Find where the given text appears and provide that cell's center as [X, Y] coordinate. 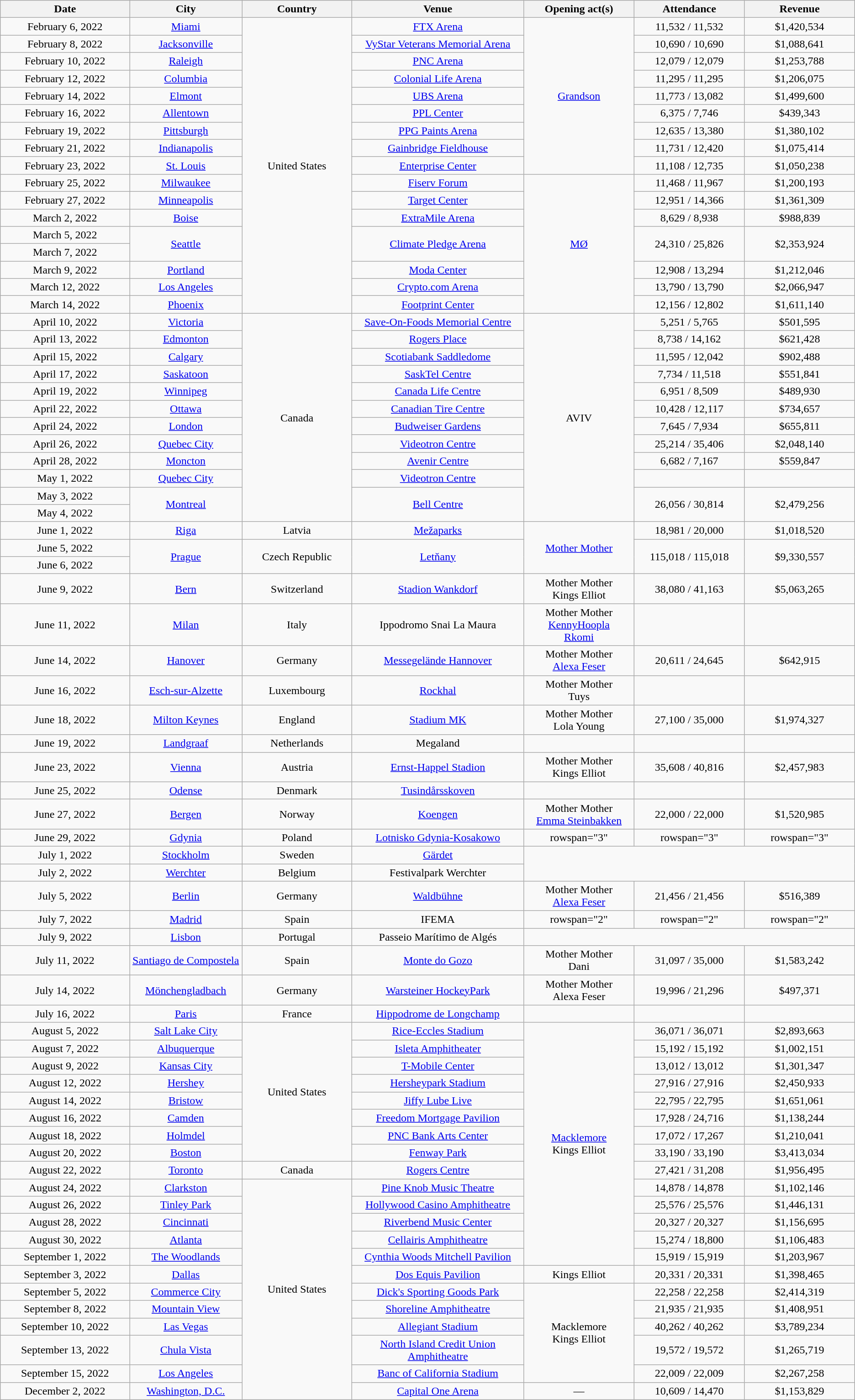
Shoreline Amphitheatre [438, 1309]
Tinley Park [186, 1205]
Salt Lake City [186, 1031]
Lisbon [186, 937]
August 30, 2022 [65, 1240]
26,056 / 30,814 [690, 504]
Elmont [186, 96]
115,018 / 115,018 [690, 557]
$2,457,983 [799, 767]
Footprint Center [438, 305]
$1,253,788 [799, 61]
$1,956,495 [799, 1170]
$1,398,465 [799, 1274]
May 3, 2022 [65, 495]
15,919 / 15,919 [690, 1257]
February 25, 2022 [65, 183]
The Woodlands [186, 1257]
February 23, 2022 [65, 165]
August 12, 2022 [65, 1083]
$489,930 [799, 391]
April 28, 2022 [65, 461]
Mother Mother [579, 548]
Dos Equis Pavilion [438, 1274]
September 10, 2022 [65, 1326]
22,258 / 22,258 [690, 1292]
$1,088,641 [799, 44]
Victoria [186, 322]
July 1, 2022 [65, 855]
IFEMA [438, 920]
Bern [186, 589]
Banc of California Stadium [438, 1374]
June 27, 2022 [65, 814]
Paris [186, 1014]
Hersheypark Stadium [438, 1083]
$1,050,238 [799, 165]
Isleta Amphitheater [438, 1048]
Atlanta [186, 1240]
April 13, 2022 [65, 339]
April 22, 2022 [65, 409]
$1,075,414 [799, 148]
$2,479,256 [799, 504]
June 5, 2022 [65, 548]
10,690 / 10,690 [690, 44]
Country [297, 9]
Albuquerque [186, 1048]
$1,380,102 [799, 131]
Miami [186, 26]
$1,018,520 [799, 531]
Capital One Arena [438, 1391]
$501,595 [799, 322]
Chula Vista [186, 1350]
Riga [186, 531]
10,609 / 14,470 [690, 1391]
Attendance [690, 9]
March 2, 2022 [65, 218]
SaskTel Centre [438, 374]
September 8, 2022 [65, 1309]
Mother MotherTuys [579, 690]
Prague [186, 557]
Rogers Place [438, 339]
$2,267,258 [799, 1374]
London [186, 426]
Switzerland [297, 589]
11,295 / 11,295 [690, 79]
Allegiant Stadium [438, 1326]
Avenir Centre [438, 461]
Boston [186, 1153]
17,928 / 24,716 [690, 1118]
19,572 / 19,572 [690, 1350]
Crypto.com Arena [438, 287]
11,595 / 12,042 [690, 357]
$642,915 [799, 660]
PNC Bank Arts Center [438, 1135]
5,251 / 5,765 [690, 322]
April 24, 2022 [65, 426]
Date [65, 9]
June 6, 2022 [65, 565]
$1,156,695 [799, 1222]
Bell Centre [438, 504]
May 1, 2022 [65, 478]
Mother MotherDani [579, 961]
$2,450,933 [799, 1083]
Toronto [186, 1170]
$1,102,146 [799, 1188]
Moncton [186, 461]
Raleigh [186, 61]
April 19, 2022 [65, 391]
Cynthia Woods Mitchell Pavilion [438, 1257]
12,156 / 12,802 [690, 305]
Czech Republic [297, 557]
Belgium [297, 873]
Rockhal [438, 690]
11,731 / 12,420 [690, 148]
Enterprise Center [438, 165]
Fenway Park [438, 1153]
Cellairis Amphitheatre [438, 1240]
June 29, 2022 [65, 837]
22,009 / 22,009 [690, 1374]
Waldbühne [438, 896]
March 5, 2022 [65, 235]
Santiago de Compostela [186, 961]
$1,265,719 [799, 1350]
Ernst-Happel Stadion [438, 767]
20,611 / 24,645 [690, 660]
Hanover [186, 660]
June 23, 2022 [65, 767]
VyStar Veterans Memorial Arena [438, 44]
Ippodromo Snai La Maura [438, 625]
Target Center [438, 200]
Saskatoon [186, 374]
Bergen [186, 814]
April 26, 2022 [65, 443]
August 9, 2022 [65, 1066]
25,214 / 35,406 [690, 443]
38,080 / 41,163 [690, 589]
Messegelände Hannover [438, 660]
Riverbend Music Center [438, 1222]
Moda Center [438, 270]
Pittsburgh [186, 131]
Hershey [186, 1083]
$1,974,327 [799, 720]
Bristow [186, 1100]
St. Louis [186, 165]
$621,428 [799, 339]
$551,841 [799, 374]
Climate Pledge Arena [438, 244]
Montreal [186, 504]
$1,206,075 [799, 79]
$1,301,347 [799, 1066]
City [186, 9]
33,190 / 33,190 [690, 1153]
Kansas City [186, 1066]
$1,361,309 [799, 200]
Vienna [186, 767]
June 16, 2022 [65, 690]
31,097 / 35,000 [690, 961]
Portugal [297, 937]
11,108 / 12,735 [690, 165]
April 17, 2022 [65, 374]
$1,420,534 [799, 26]
Minneapolis [186, 200]
Netherlands [297, 743]
Save-On-Foods Memorial Centre [438, 322]
Columbia [186, 79]
February 8, 2022 [65, 44]
$2,414,319 [799, 1292]
18,981 / 20,000 [690, 531]
Stadion Wankdorf [438, 589]
Festivalpark Werchter [438, 873]
8,629 / 8,938 [690, 218]
Venue [438, 9]
Passeio Marítimo de Algés [438, 937]
August 28, 2022 [65, 1222]
6,682 / 7,167 [690, 461]
Portland [186, 270]
March 14, 2022 [65, 305]
August 24, 2022 [65, 1188]
$2,066,947 [799, 287]
10,428 / 12,117 [690, 409]
North Island Credit Union Amphitheatre [438, 1350]
Sweden [297, 855]
April 10, 2022 [65, 322]
August 16, 2022 [65, 1118]
$439,343 [799, 113]
February 21, 2022 [65, 148]
Camden [186, 1118]
7,734 / 11,518 [690, 374]
July 11, 2022 [65, 961]
$9,330,557 [799, 557]
Odense [186, 790]
35,608 / 40,816 [690, 767]
$2,048,140 [799, 443]
Opening act(s) [579, 9]
France [297, 1014]
$1,583,242 [799, 961]
11,532 / 11,532 [690, 26]
England [297, 720]
Budweiser Gardens [438, 426]
Megaland [438, 743]
ExtraMile Arena [438, 218]
Letňany [438, 557]
December 2, 2022 [65, 1391]
$902,488 [799, 357]
$734,657 [799, 409]
11,773 / 13,082 [690, 96]
15,274 / 18,800 [690, 1240]
Koengen [438, 814]
AVIV [579, 417]
Allentown [186, 113]
Stadium MK [438, 720]
Monte do Gozo [438, 961]
12,951 / 14,366 [690, 200]
Canadian Tire Centre [438, 409]
July 14, 2022 [65, 990]
June 14, 2022 [65, 660]
Latvia [297, 531]
$1,499,600 [799, 96]
$1,106,483 [799, 1240]
Commerce City [186, 1292]
April 15, 2022 [65, 357]
27,421 / 31,208 [690, 1170]
Phoenix [186, 305]
Milan [186, 625]
$1,210,041 [799, 1135]
17,072 / 17,267 [690, 1135]
Dallas [186, 1274]
21,935 / 21,935 [690, 1309]
Austria [297, 767]
Esch-sur-Alzette [186, 690]
Landgraaf [186, 743]
June 18, 2022 [65, 720]
February 19, 2022 [65, 131]
6,375 / 7,746 [690, 113]
Kings Elliot [579, 1274]
Fiserv Forum [438, 183]
Werchter [186, 873]
March 9, 2022 [65, 270]
August 14, 2022 [65, 1100]
August 7, 2022 [65, 1048]
$2,353,924 [799, 244]
Grandson [579, 96]
Dick's Sporting Goods Park [438, 1292]
11,468 / 11,967 [690, 183]
$655,811 [799, 426]
$559,847 [799, 461]
September 15, 2022 [65, 1374]
$1,446,131 [799, 1205]
14,878 / 14,878 [690, 1188]
$1,408,951 [799, 1309]
Gärdet [438, 855]
25,576 / 25,576 [690, 1205]
Jacksonville [186, 44]
July 9, 2022 [65, 937]
$1,002,151 [799, 1048]
Washington, D.C. [186, 1391]
July 2, 2022 [65, 873]
Lotnisko Gdynia-Kosakowo [438, 837]
August 18, 2022 [65, 1135]
24,310 / 25,826 [690, 244]
August 20, 2022 [65, 1153]
27,916 / 27,916 [690, 1083]
22,795 / 22,795 [690, 1100]
27,100 / 35,000 [690, 720]
July 16, 2022 [65, 1014]
February 10, 2022 [65, 61]
September 3, 2022 [65, 1274]
$3,413,034 [799, 1153]
June 11, 2022 [65, 625]
Denmark [297, 790]
September 1, 2022 [65, 1257]
Milwaukee [186, 183]
— [579, 1391]
Norway [297, 814]
21,456 / 21,456 [690, 896]
$1,200,193 [799, 183]
Holmdel [186, 1135]
FTX Arena [438, 26]
Mežaparks [438, 531]
March 12, 2022 [65, 287]
Freedom Mortgage Pavilion [438, 1118]
Pine Knob Music Theatre [438, 1188]
Rice-Eccles Stadium [438, 1031]
12,635 / 13,380 [690, 131]
Canada Life Centre [438, 391]
MØ [579, 243]
Revenue [799, 9]
Seattle [186, 244]
PPL Center [438, 113]
$1,212,046 [799, 270]
July 7, 2022 [65, 920]
Madrid [186, 920]
February 6, 2022 [65, 26]
Rogers Centre [438, 1170]
Mountain View [186, 1309]
Milton Keynes [186, 720]
12,079 / 12,079 [690, 61]
$1,153,829 [799, 1391]
Luxembourg [297, 690]
Mönchengladbach [186, 990]
Las Vegas [186, 1326]
Mother MotherEmma Steinbakken [579, 814]
February 14, 2022 [65, 96]
$1,651,061 [799, 1100]
Stockholm [186, 855]
$5,063,265 [799, 589]
June 1, 2022 [65, 531]
Ottawa [186, 409]
March 7, 2022 [65, 253]
Italy [297, 625]
$497,371 [799, 990]
Jiffy Lube Live [438, 1100]
July 5, 2022 [65, 896]
June 25, 2022 [65, 790]
$1,138,244 [799, 1118]
February 27, 2022 [65, 200]
Hollywood Casino Amphitheatre [438, 1205]
$1,611,140 [799, 305]
20,331 / 20,331 [690, 1274]
August 26, 2022 [65, 1205]
PPG Paints Arena [438, 131]
Mother MotherLola Young [579, 720]
22,000 / 22,000 [690, 814]
Edmonton [186, 339]
T-Mobile Center [438, 1066]
15,192 / 15,192 [690, 1048]
Gainbridge Fieldhouse [438, 148]
August 5, 2022 [65, 1031]
Warsteiner HockeyPark [438, 990]
$988,839 [799, 218]
September 5, 2022 [65, 1292]
7,645 / 7,934 [690, 426]
Tusindårsskoven [438, 790]
June 9, 2022 [65, 589]
$3,789,234 [799, 1326]
September 13, 2022 [65, 1350]
Mother MotherKennyHooplaRkomi [579, 625]
Boise [186, 218]
6,951 / 8,509 [690, 391]
Hippodrome de Longchamp [438, 1014]
$1,520,985 [799, 814]
PNC Arena [438, 61]
40,262 / 40,262 [690, 1326]
August 22, 2022 [65, 1170]
May 4, 2022 [65, 513]
February 12, 2022 [65, 79]
Winnipeg [186, 391]
$516,389 [799, 896]
Calgary [186, 357]
20,327 / 20,327 [690, 1222]
36,071 / 36,071 [690, 1031]
$1,203,967 [799, 1257]
Colonial Life Arena [438, 79]
Scotiabank Saddledome [438, 357]
Indianapolis [186, 148]
13,012 / 13,012 [690, 1066]
Gdynia [186, 837]
13,790 / 13,790 [690, 287]
Berlin [186, 896]
UBS Arena [438, 96]
$2,893,663 [799, 1031]
February 16, 2022 [65, 113]
19,996 / 21,296 [690, 990]
Clarkston [186, 1188]
June 19, 2022 [65, 743]
8,738 / 14,162 [690, 339]
12,908 / 13,294 [690, 270]
Cincinnati [186, 1222]
Poland [297, 837]
